Search for the cell housing the specified text and yield its [x, y] center coordinate. 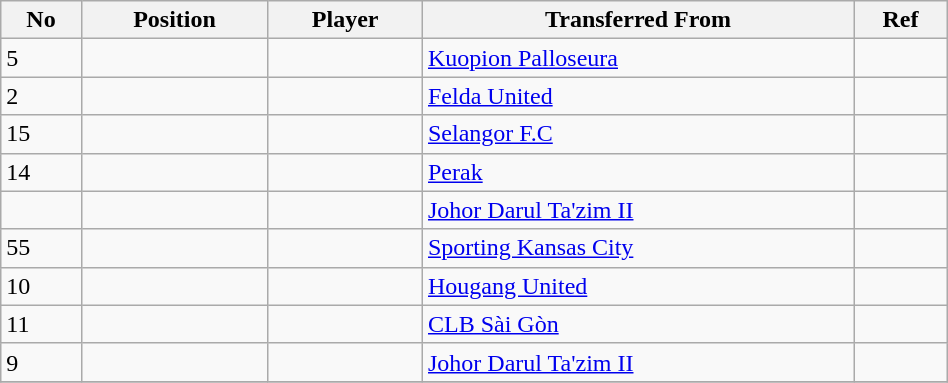
Position [174, 20]
CLB Sài Gòn [638, 324]
14 [41, 172]
No [41, 20]
2 [41, 96]
Player [346, 20]
Hougang United [638, 286]
Kuopion Palloseura [638, 58]
9 [41, 362]
Felda United [638, 96]
15 [41, 134]
Perak [638, 172]
Transferred From [638, 20]
5 [41, 58]
55 [41, 248]
Ref [901, 20]
10 [41, 286]
11 [41, 324]
Sporting Kansas City [638, 248]
Selangor F.C [638, 134]
